Determine the (X, Y) coordinate at the center of the cell enclosing the given text.  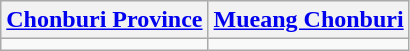
Chonburi Province (104, 20)
Mueang Chonburi (308, 20)
